Extract the (x, y) coordinate from the center of the cell holding the provided text.  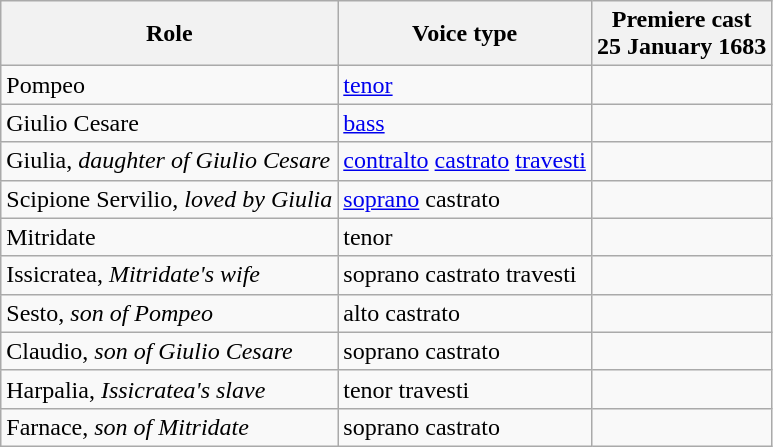
Issicratea, Mitridate's wife (170, 275)
contralto castrato travesti (465, 161)
Claudio, son of Giulio Cesare (170, 351)
alto castrato (465, 313)
Sesto, son of Pompeo (170, 313)
Mitridate (170, 237)
soprano castrato travesti (465, 275)
Giulia, daughter of Giulio Cesare (170, 161)
tenor travesti (465, 389)
Premiere cast25 January 1683 (681, 34)
Role (170, 34)
Voice type (465, 34)
bass (465, 123)
Giulio Cesare (170, 123)
Pompeo (170, 85)
Harpalia, Issicratea's slave (170, 389)
Scipione Servilio, loved by Giulia (170, 199)
Farnace, son of Mitridate (170, 427)
